Identify which cell holds the provided text, then report its [X, Y] central coordinate. 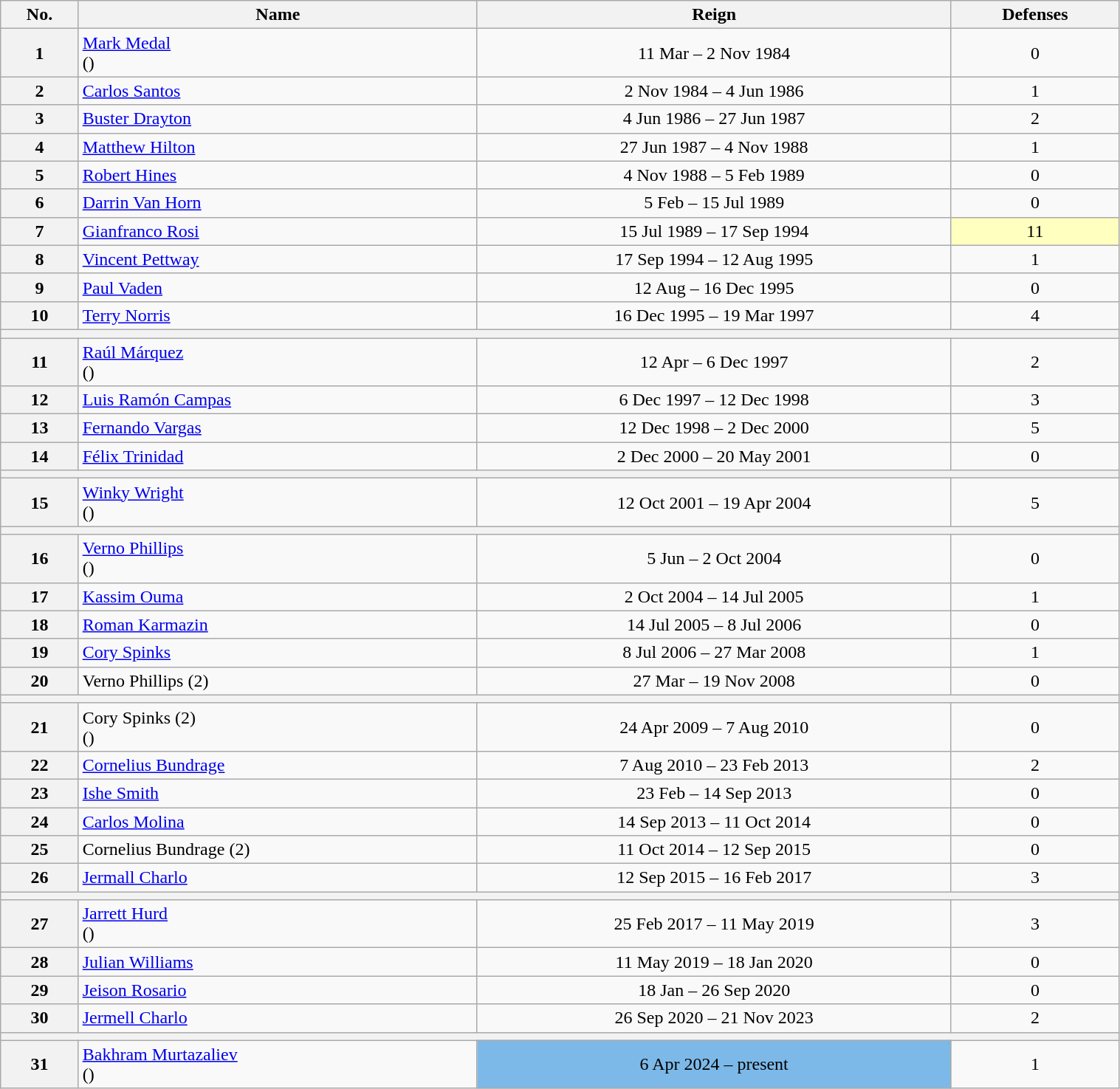
Cornelius Bundrage [278, 765]
12 Apr – 6 Dec 1997 [713, 362]
Name [278, 15]
6 Apr 2024 – present [713, 1065]
10 [40, 315]
Vincent Pettway [278, 259]
29 [40, 990]
Jarrett Hurd() [278, 924]
14 [40, 456]
2 Dec 2000 – 20 May 2001 [713, 456]
6 Dec 1997 – 12 Dec 1998 [713, 400]
Cornelius Bundrage (2) [278, 850]
11 Mar – 2 Nov 1984 [713, 53]
Julian Williams [278, 962]
Ishe Smith [278, 793]
Paul Vaden [278, 287]
Matthew Hilton [278, 147]
24 [40, 822]
Bakhram Murtazaliev() [278, 1065]
Cory Spinks [278, 653]
17 [40, 597]
Roman Karmazin [278, 625]
26 [40, 878]
7 Aug 2010 – 23 Feb 2013 [713, 765]
15 Jul 1989 – 17 Sep 1994 [713, 231]
Carlos Molina [278, 822]
13 [40, 428]
Terry Norris [278, 315]
17 Sep 1994 – 12 Aug 1995 [713, 259]
19 [40, 653]
Verno Phillips (2) [278, 681]
Defenses [1035, 15]
12 [40, 400]
No. [40, 15]
11 Oct 2014 – 12 Sep 2015 [713, 850]
30 [40, 1018]
27 [40, 924]
28 [40, 962]
Robert Hines [278, 175]
Luis Ramón Campas [278, 400]
2 Nov 1984 – 4 Jun 1986 [713, 91]
Mark Medal() [278, 53]
2 Oct 2004 – 14 Jul 2005 [713, 597]
Gianfranco Rosi [278, 231]
Fernando Vargas [278, 428]
Félix Trinidad [278, 456]
Cory Spinks (2)() [278, 726]
5 Feb – 15 Jul 1989 [713, 203]
Kassim Ouma [278, 597]
9 [40, 287]
Buster Drayton [278, 119]
18 Jan – 26 Sep 2020 [713, 990]
16 Dec 1995 – 19 Mar 1997 [713, 315]
14 Sep 2013 – 11 Oct 2014 [713, 822]
Raúl Márquez() [278, 362]
5 Jun – 2 Oct 2004 [713, 558]
23 [40, 793]
16 [40, 558]
12 Aug – 16 Dec 1995 [713, 287]
6 [40, 203]
4 Jun 1986 – 27 Jun 1987 [713, 119]
26 Sep 2020 – 21 Nov 2023 [713, 1018]
8 Jul 2006 – 27 Mar 2008 [713, 653]
22 [40, 765]
Carlos Santos [278, 91]
Winky Wright() [278, 502]
31 [40, 1065]
Jermall Charlo [278, 878]
4 Nov 1988 – 5 Feb 1989 [713, 175]
21 [40, 726]
20 [40, 681]
25 [40, 850]
12 Dec 1998 – 2 Dec 2000 [713, 428]
7 [40, 231]
18 [40, 625]
Reign [713, 15]
15 [40, 502]
25 Feb 2017 – 11 May 2019 [713, 924]
Jermell Charlo [278, 1018]
24 Apr 2009 – 7 Aug 2010 [713, 726]
27 Jun 1987 – 4 Nov 1988 [713, 147]
12 Sep 2015 – 16 Feb 2017 [713, 878]
Jeison Rosario [278, 990]
Verno Phillips() [278, 558]
12 Oct 2001 – 19 Apr 2004 [713, 502]
11 May 2019 – 18 Jan 2020 [713, 962]
23 Feb – 14 Sep 2013 [713, 793]
Darrin Van Horn [278, 203]
14 Jul 2005 – 8 Jul 2006 [713, 625]
8 [40, 259]
27 Mar – 19 Nov 2008 [713, 681]
